Provide the (x, y) coordinate of the cell's center where the given text is located.  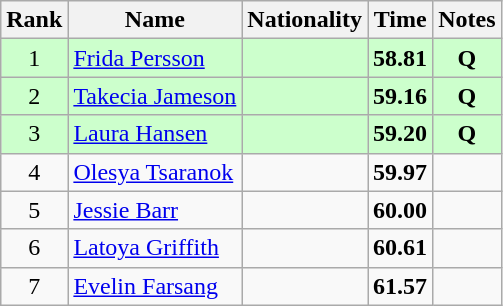
Nationality (305, 20)
61.57 (400, 286)
4 (34, 172)
6 (34, 248)
Laura Hansen (155, 134)
60.61 (400, 248)
Frida Persson (155, 58)
Rank (34, 20)
59.97 (400, 172)
Evelin Farsang (155, 286)
60.00 (400, 210)
3 (34, 134)
2 (34, 96)
58.81 (400, 58)
Jessie Barr (155, 210)
Olesya Tsaranok (155, 172)
1 (34, 58)
59.20 (400, 134)
Time (400, 20)
Notes (467, 20)
Name (155, 20)
7 (34, 286)
5 (34, 210)
Latoya Griffith (155, 248)
Takecia Jameson (155, 96)
59.16 (400, 96)
